Search for the cell housing the specified text and yield its [x, y] center coordinate. 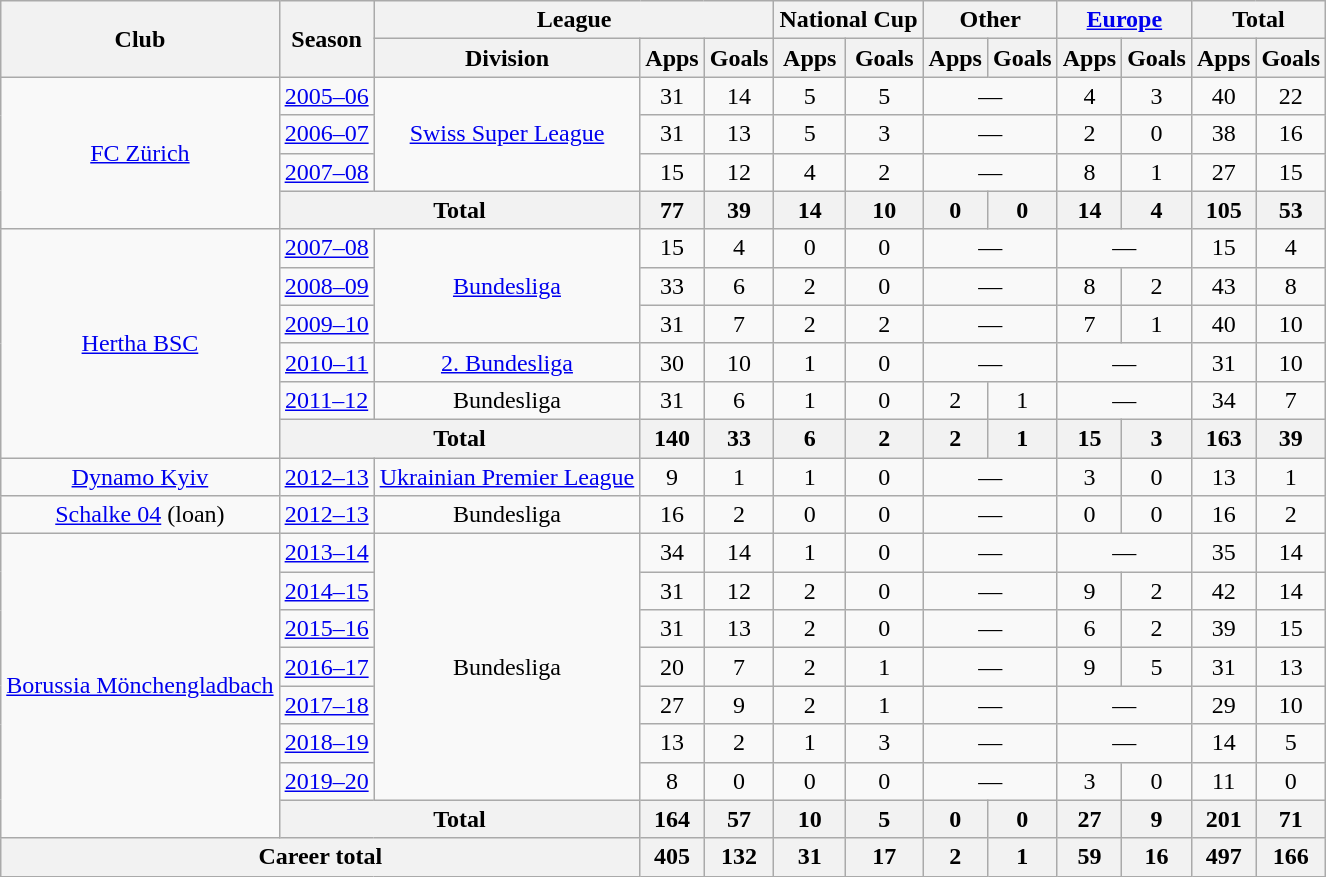
2019–20 [326, 781]
Swiss Super League [507, 134]
17 [885, 857]
57 [739, 819]
2011–12 [326, 400]
30 [672, 362]
132 [739, 857]
2016–17 [326, 667]
FC Zürich [140, 153]
71 [1291, 819]
2008–09 [326, 286]
163 [1223, 438]
105 [1223, 210]
2010–11 [326, 362]
405 [672, 857]
22 [1291, 96]
2018–19 [326, 743]
Europe [1124, 20]
2005–06 [326, 96]
2015–16 [326, 629]
League [574, 20]
Schalke 04 (loan) [140, 515]
Other [990, 20]
Borussia Mönchengladbach [140, 686]
166 [1291, 857]
2. Bundesliga [507, 362]
42 [1223, 591]
2014–15 [326, 591]
Career total [320, 857]
140 [672, 438]
20 [672, 667]
Division [507, 58]
2013–14 [326, 553]
Dynamo Kyiv [140, 477]
Hertha BSC [140, 343]
35 [1223, 553]
11 [1223, 781]
164 [672, 819]
2009–10 [326, 324]
201 [1223, 819]
Ukrainian Premier League [507, 477]
2006–07 [326, 134]
59 [1089, 857]
77 [672, 210]
Club [140, 39]
National Cup [848, 20]
2017–18 [326, 705]
43 [1223, 286]
29 [1223, 705]
38 [1223, 134]
53 [1291, 210]
Season [326, 39]
497 [1223, 857]
